Capture the cell that displays the provided text and extract its (x, y) central coordinate. 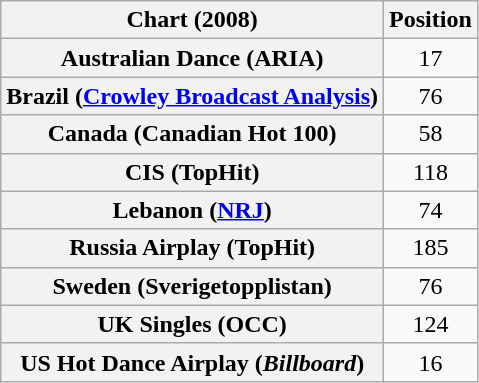
74 (431, 210)
CIS (TopHit) (192, 172)
Canada (Canadian Hot 100) (192, 134)
Chart (2008) (192, 20)
16 (431, 362)
Australian Dance (ARIA) (192, 58)
118 (431, 172)
Position (431, 20)
124 (431, 324)
US Hot Dance Airplay (Billboard) (192, 362)
Brazil (Crowley Broadcast Analysis) (192, 96)
17 (431, 58)
58 (431, 134)
Sweden (Sverigetopplistan) (192, 286)
UK Singles (OCC) (192, 324)
Russia Airplay (TopHit) (192, 248)
Lebanon (NRJ) (192, 210)
185 (431, 248)
